Locate the cell with the specified text and output its (x, y) center coordinate. 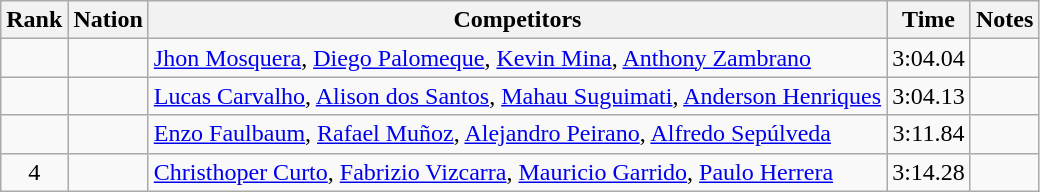
3:04.04 (929, 58)
3:11.84 (929, 134)
4 (34, 172)
Competitors (517, 20)
Jhon Mosquera, Diego Palomeque, Kevin Mina, Anthony Zambrano (517, 58)
Time (929, 20)
Notes (1004, 20)
Nation (108, 20)
3:14.28 (929, 172)
3:04.13 (929, 96)
Rank (34, 20)
Enzo Faulbaum, Rafael Muñoz, Alejandro Peirano, Alfredo Sepúlveda (517, 134)
Lucas Carvalho, Alison dos Santos, Mahau Suguimati, Anderson Henriques (517, 96)
Christhoper Curto, Fabrizio Vizcarra, Mauricio Garrido, Paulo Herrera (517, 172)
